Detect which cell encompasses the target text, then output its [x, y] center coordinate. 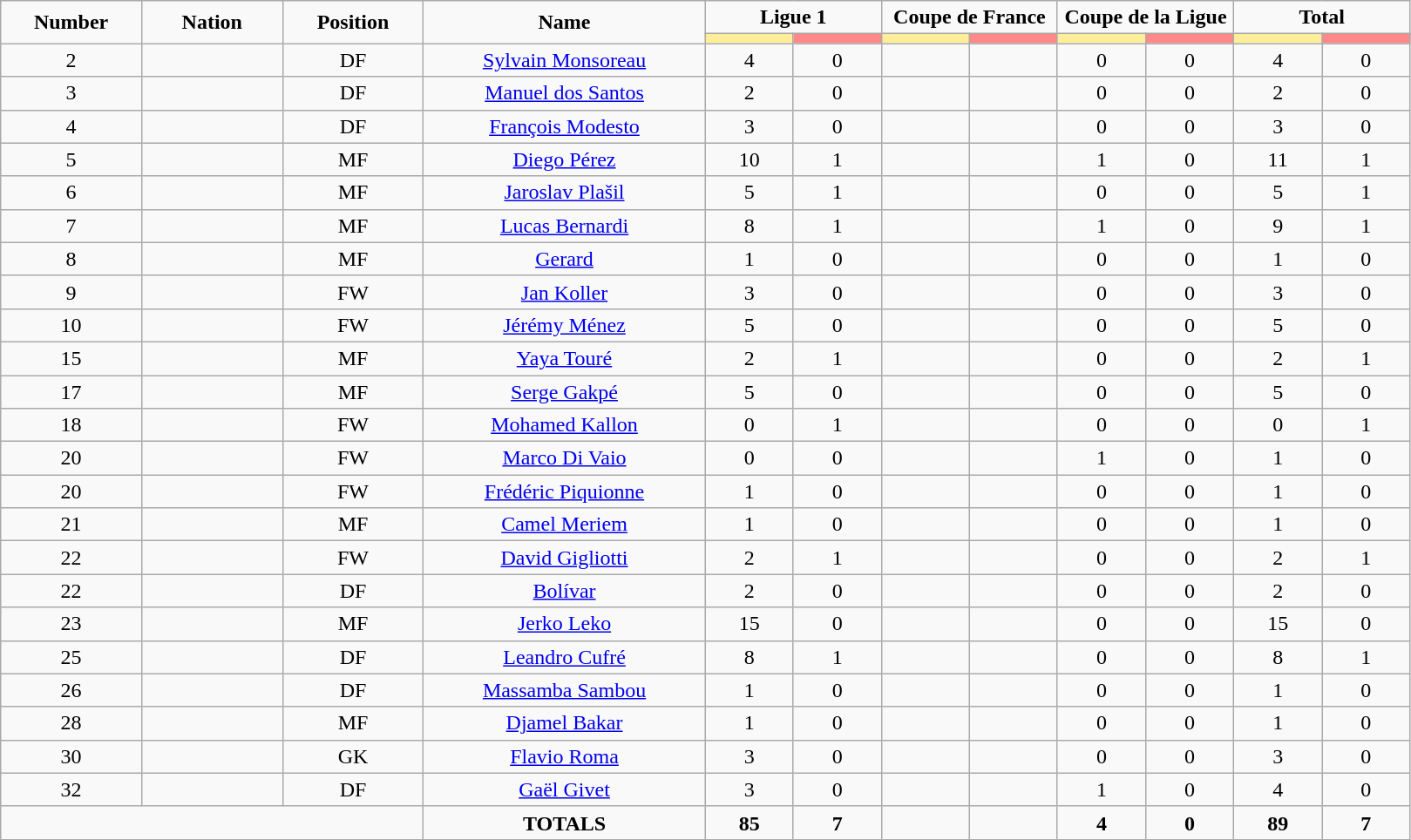
23 [71, 624]
TOTALS [565, 823]
Yaya Touré [565, 358]
Lucas Bernardi [565, 226]
Total [1322, 17]
Diego Pérez [565, 159]
85 [750, 823]
Coupe de la Ligue [1145, 17]
François Modesto [565, 126]
Jérémy Ménez [565, 325]
Massamba Sambou [565, 690]
Bolívar [565, 591]
Marco Di Vaio [565, 458]
Djamel Bakar [565, 723]
Ligue 1 [793, 17]
Gerard [565, 259]
6 [71, 193]
Camel Meriem [565, 525]
Jerko Leko [565, 624]
Frédéric Piquionne [565, 491]
Manuel dos Santos [565, 93]
32 [71, 789]
89 [1278, 823]
28 [71, 723]
21 [71, 525]
Mohamed Kallon [565, 425]
Coupe de France [969, 17]
30 [71, 756]
Nation [212, 23]
Number [71, 23]
Jan Koller [565, 292]
Gaël Givet [565, 789]
Serge Gakpé [565, 391]
Name [565, 23]
Flavio Roma [565, 756]
26 [71, 690]
17 [71, 391]
Sylvain Monsoreau [565, 60]
David Gigliotti [565, 558]
Jaroslav Plašil [565, 193]
GK [353, 756]
11 [1278, 159]
25 [71, 657]
18 [71, 425]
Position [353, 23]
Leandro Cufré [565, 657]
